Search for the cell housing the specified text and yield its [x, y] center coordinate. 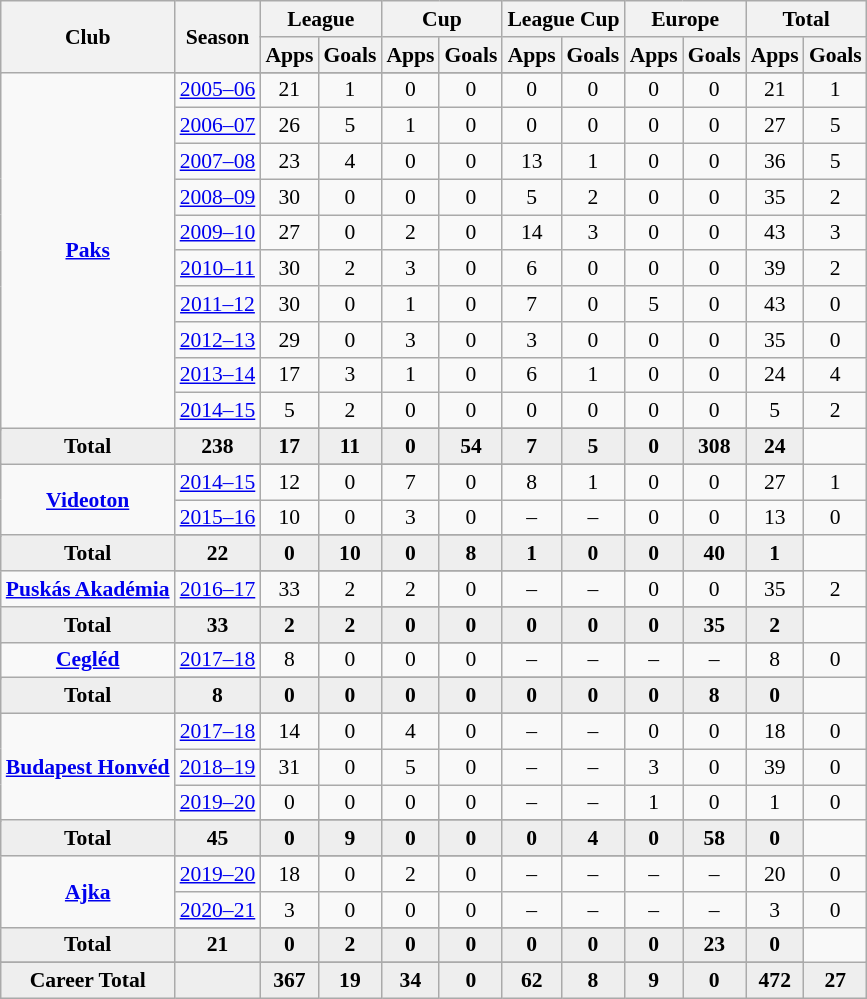
Europe [686, 19]
34 [410, 981]
2020–21 [218, 910]
54 [470, 447]
58 [714, 839]
2009–10 [218, 233]
2010–11 [218, 269]
308 [714, 447]
2013–14 [218, 375]
36 [775, 162]
29 [289, 340]
19 [350, 981]
22 [218, 554]
Club [88, 36]
Ajka [88, 892]
472 [775, 981]
Puskás Akadémia [88, 589]
31 [289, 767]
2015–16 [218, 518]
367 [289, 981]
26 [289, 126]
Budapest Honvéd [88, 768]
League Cup [563, 19]
2006–07 [218, 126]
2011–12 [218, 304]
62 [532, 981]
Season [218, 36]
2008–09 [218, 197]
11 [350, 447]
2005–06 [218, 90]
2016–17 [218, 589]
2012–13 [218, 340]
2007–08 [218, 162]
Videoton [88, 500]
Cup [442, 19]
League [320, 19]
Paks [88, 250]
Career Total [88, 981]
Cegléd [88, 660]
40 [714, 554]
45 [218, 839]
12 [289, 482]
238 [218, 447]
20 [775, 874]
2018–19 [218, 767]
